Capture the cell that displays the provided text and extract its (X, Y) central coordinate. 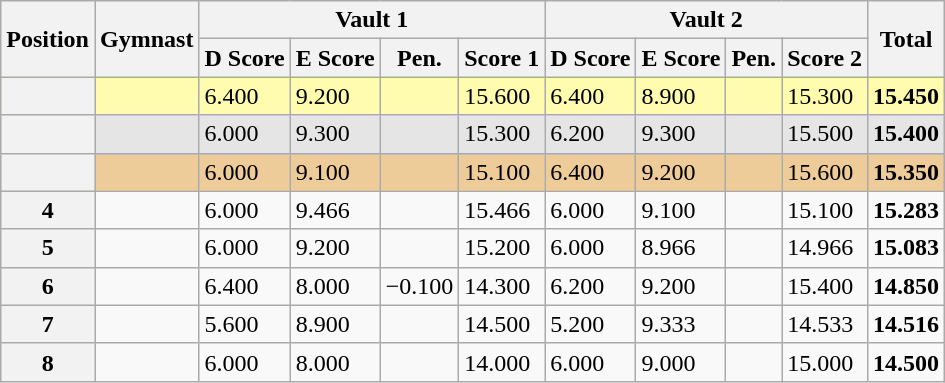
5.200 (590, 324)
15.450 (906, 96)
9.466 (335, 210)
15.000 (825, 362)
7 (48, 324)
Score 1 (502, 58)
Total (906, 39)
8 (48, 362)
8.966 (681, 248)
5 (48, 248)
15.083 (906, 248)
14.966 (825, 248)
14.300 (502, 286)
4 (48, 210)
6 (48, 286)
14.850 (906, 286)
15.200 (502, 248)
Gymnast (146, 39)
9.000 (681, 362)
9.333 (681, 324)
15.466 (502, 210)
Vault 2 (706, 20)
Position (48, 39)
14.533 (825, 324)
Score 2 (825, 58)
15.350 (906, 172)
5.600 (244, 324)
Vault 1 (372, 20)
15.500 (825, 134)
14.000 (502, 362)
15.283 (906, 210)
14.516 (906, 324)
−0.100 (420, 286)
